Find where the given text appears and provide that cell's center as [x, y] coordinate. 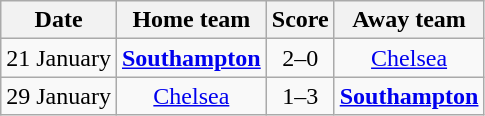
1–3 [300, 96]
Score [300, 20]
Away team [409, 20]
Home team [191, 20]
29 January [59, 96]
21 January [59, 58]
Date [59, 20]
2–0 [300, 58]
